Capture the cell that displays the provided text and extract its [x, y] central coordinate. 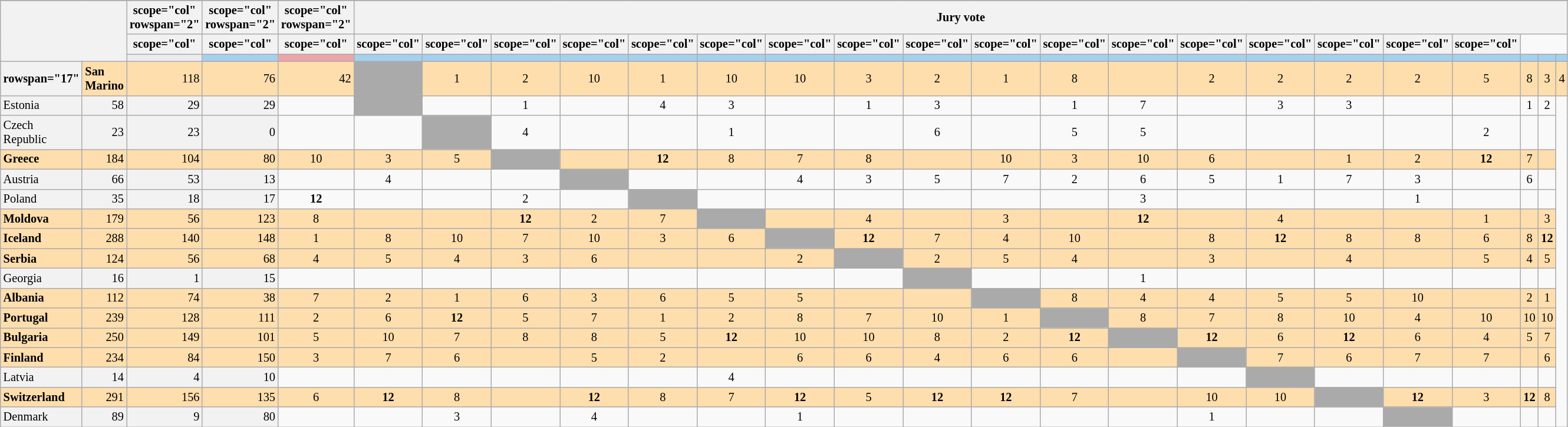
Georgia [41, 278]
14 [104, 378]
156 [165, 397]
148 [241, 239]
184 [104, 159]
13 [241, 179]
35 [104, 199]
124 [104, 259]
112 [104, 298]
rowspan="17" [41, 78]
Bulgaria [41, 337]
17 [241, 199]
250 [104, 337]
Poland [41, 199]
128 [165, 318]
150 [241, 358]
Serbia [41, 259]
Albania [41, 298]
Iceland [41, 239]
74 [165, 298]
San Marino [104, 78]
Austria [41, 179]
84 [165, 358]
Portugal [41, 318]
15 [241, 278]
140 [165, 239]
42 [316, 78]
Jury vote [961, 17]
288 [104, 239]
291 [104, 397]
58 [104, 105]
9 [165, 417]
Latvia [41, 378]
111 [241, 318]
18 [165, 199]
179 [104, 219]
38 [241, 298]
16 [104, 278]
76 [241, 78]
66 [104, 179]
0 [241, 133]
89 [104, 417]
239 [104, 318]
53 [165, 179]
118 [165, 78]
Denmark [41, 417]
135 [241, 397]
Estonia [41, 105]
Czech Republic [41, 133]
101 [241, 337]
123 [241, 219]
234 [104, 358]
149 [165, 337]
104 [165, 159]
Switzerland [41, 397]
Moldova [41, 219]
Greece [41, 159]
68 [241, 259]
Finland [41, 358]
